Search for the cell housing the specified text and yield its (X, Y) center coordinate. 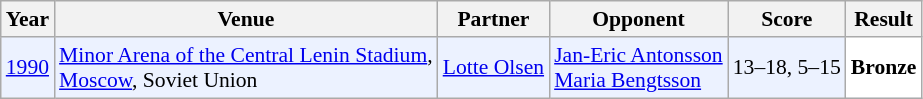
Year (28, 19)
1990 (28, 68)
13–18, 5–15 (787, 68)
Jan-Eric Antonsson Maria Bengtsson (638, 68)
Lotte Olsen (494, 68)
Venue (246, 19)
Minor Arena of the Central Lenin Stadium, Moscow, Soviet Union (246, 68)
Bronze (884, 68)
Partner (494, 19)
Score (787, 19)
Opponent (638, 19)
Result (884, 19)
